Identify which cell holds the provided text, then report its (X, Y) central coordinate. 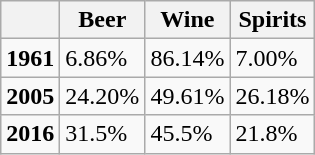
2005 (30, 96)
Wine (188, 20)
24.20% (102, 96)
49.61% (188, 96)
45.5% (188, 134)
2016 (30, 134)
6.86% (102, 58)
7.00% (272, 58)
Spirits (272, 20)
31.5% (102, 134)
26.18% (272, 96)
21.8% (272, 134)
86.14% (188, 58)
1961 (30, 58)
Beer (102, 20)
